Scan for the cell matching the given text and deliver its (X, Y) coordinate at center. 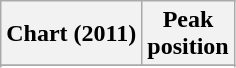
Peakposition (188, 34)
Chart (2011) (72, 34)
